Determine the (x, y) coordinate at the center of the cell enclosing the given text.  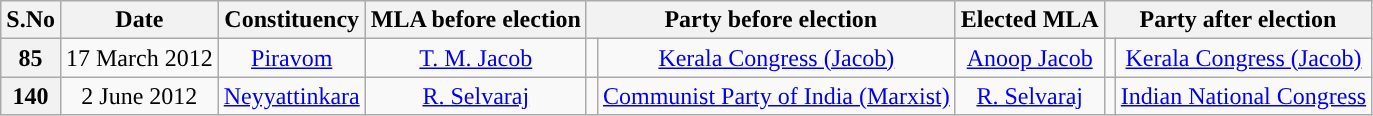
2 June 2012 (139, 96)
Party after election (1238, 20)
Neyyattinkara (292, 96)
17 March 2012 (139, 58)
S.No (31, 20)
Elected MLA (1030, 20)
140 (31, 96)
Piravom (292, 58)
T. M. Jacob (476, 58)
Constituency (292, 20)
Indian National Congress (1243, 96)
Party before election (770, 20)
Communist Party of India (Marxist) (776, 96)
85 (31, 58)
MLA before election (476, 20)
Date (139, 20)
Anoop Jacob (1030, 58)
